From the cell containing the given text, extract its center point as (X, Y) coordinate. 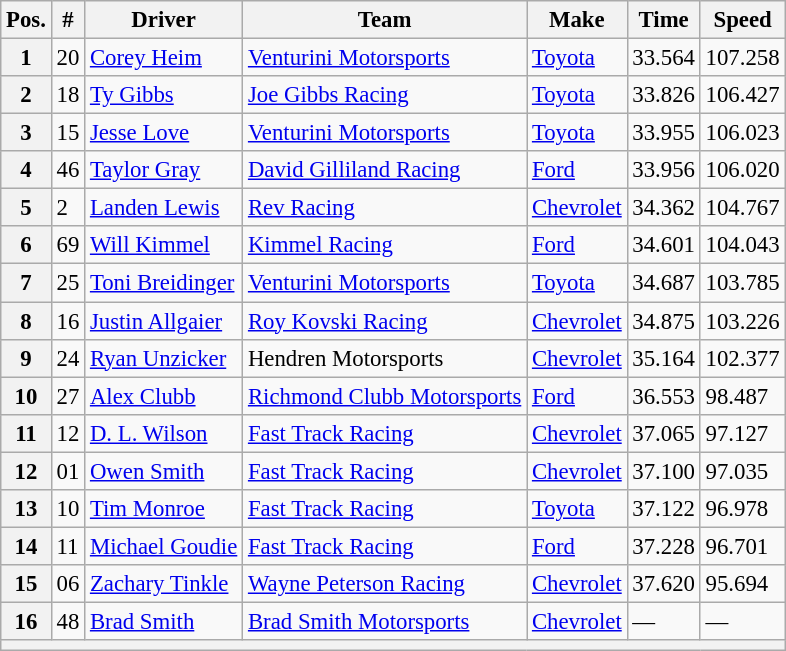
46 (68, 170)
Justin Allgaier (164, 321)
Jesse Love (164, 133)
33.564 (664, 58)
107.258 (742, 58)
8 (26, 321)
Roy Kovski Racing (385, 321)
97.035 (742, 471)
69 (68, 245)
Speed (742, 20)
Alex Clubb (164, 396)
104.043 (742, 245)
104.767 (742, 208)
Zachary Tinkle (164, 584)
27 (68, 396)
102.377 (742, 358)
7 (26, 283)
Team (385, 20)
36.553 (664, 396)
Driver (164, 20)
37.620 (664, 584)
34.687 (664, 283)
Ryan Unzicker (164, 358)
33.956 (664, 170)
Rev Racing (385, 208)
Ty Gibbs (164, 95)
D. L. Wilson (164, 433)
Tim Monroe (164, 509)
103.226 (742, 321)
5 (26, 208)
Owen Smith (164, 471)
20 (68, 58)
Michael Goudie (164, 546)
34.362 (664, 208)
01 (68, 471)
Make (577, 20)
33.826 (664, 95)
Corey Heim (164, 58)
24 (68, 358)
33.955 (664, 133)
95.694 (742, 584)
98.487 (742, 396)
35.164 (664, 358)
106.427 (742, 95)
34.601 (664, 245)
14 (26, 546)
1 (26, 58)
# (68, 20)
Pos. (26, 20)
13 (26, 509)
34.875 (664, 321)
3 (26, 133)
Joe Gibbs Racing (385, 95)
106.020 (742, 170)
Landen Lewis (164, 208)
37.228 (664, 546)
18 (68, 95)
96.978 (742, 509)
106.023 (742, 133)
4 (26, 170)
25 (68, 283)
06 (68, 584)
97.127 (742, 433)
Toni Breidinger (164, 283)
Time (664, 20)
Richmond Clubb Motorsports (385, 396)
48 (68, 621)
Wayne Peterson Racing (385, 584)
David Gilliland Racing (385, 170)
Taylor Gray (164, 170)
37.065 (664, 433)
Kimmel Racing (385, 245)
37.100 (664, 471)
103.785 (742, 283)
Brad Smith Motorsports (385, 621)
37.122 (664, 509)
6 (26, 245)
Will Kimmel (164, 245)
96.701 (742, 546)
Hendren Motorsports (385, 358)
9 (26, 358)
Brad Smith (164, 621)
